For the text-containing cell, return its midpoint in [X, Y] coordinate format. 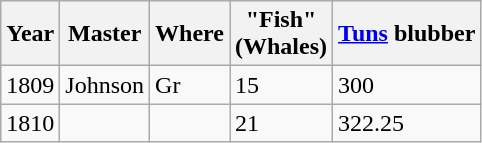
Johnson [105, 85]
322.25 [407, 123]
1810 [30, 123]
Tuns blubber [407, 34]
1809 [30, 85]
15 [282, 85]
Master [105, 34]
Year [30, 34]
300 [407, 85]
Gr [190, 85]
"Fish"(Whales) [282, 34]
21 [282, 123]
Where [190, 34]
